Pinpoint the cell where the given text exists, returning its (X, Y) midpoint coordinate. 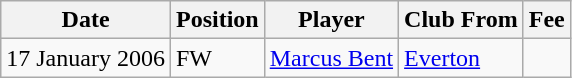
FW (217, 58)
17 January 2006 (86, 58)
Marcus Bent (331, 58)
Player (331, 20)
Club From (462, 20)
Fee (546, 20)
Date (86, 20)
Position (217, 20)
Everton (462, 58)
